Provide the (x, y) coordinate of the cell's center where the given text is located.  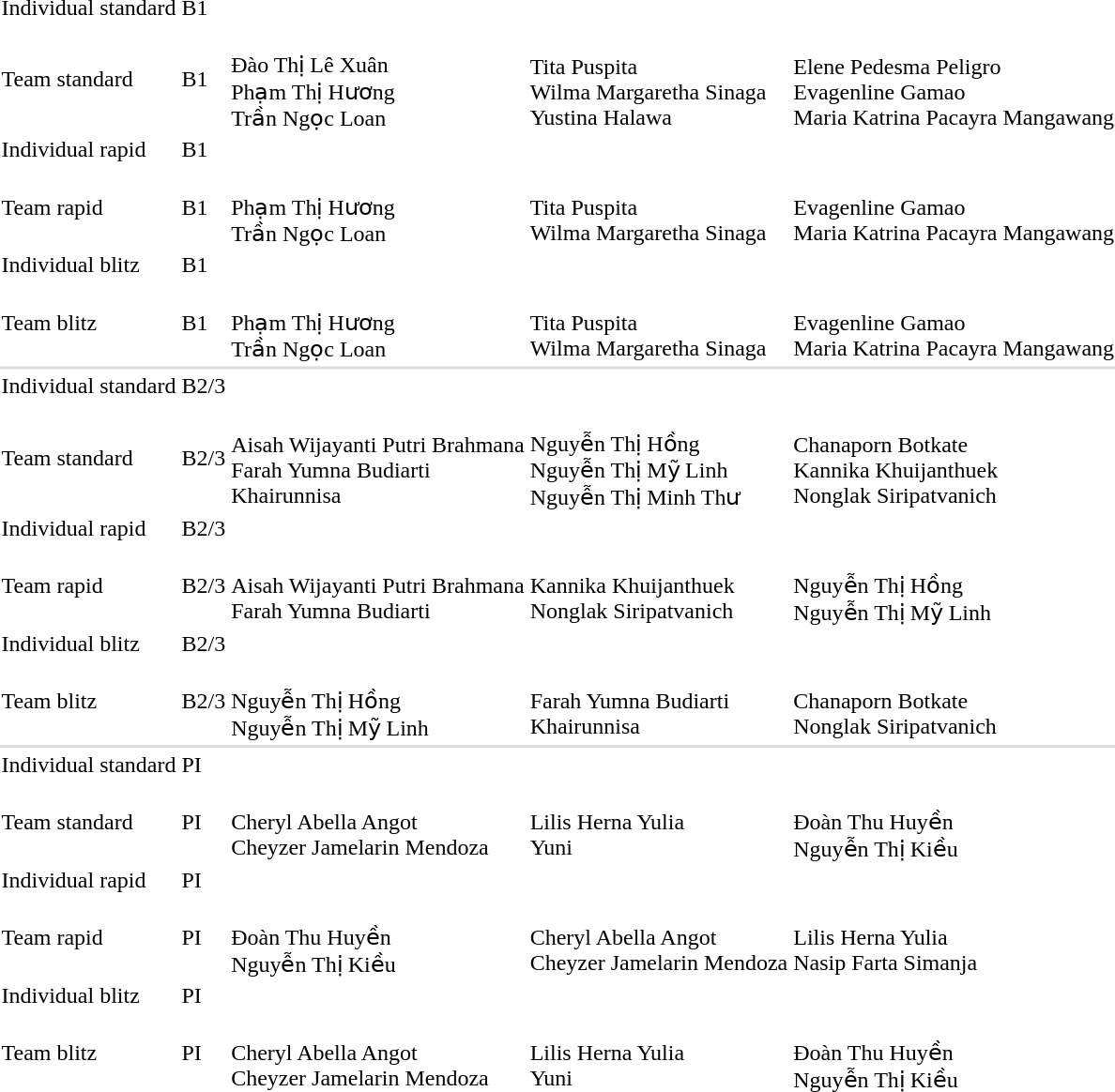
Aisah Wijayanti Putri BrahmanaFarah Yumna BudiartiKhairunnisa (378, 458)
Đoàn Thu HuyềnNguyễn Thị Kiều (378, 938)
Nguyễn Thị HồngNguyễn Thị Mỹ Linh (378, 702)
Tita PuspitaWilma Margaretha SinagaYustina Halawa (659, 79)
Aisah Wijayanti Putri BrahmanaFarah Yumna Budiarti (378, 585)
Nguyễn Thị HồngNguyễn Thị Mỹ LinhNguyễn Thị Minh Thư (659, 458)
Lilis Herna YuliaYuni (659, 822)
Farah Yumna BudiartiKhairunnisa (659, 702)
Kannika KhuijanthuekNonglak Siripatvanich (659, 585)
Đào Thị Lê XuânPhạm Thị HươngTrần Ngọc Loan (378, 79)
